Return [X, Y] of the center of cell containing provided text 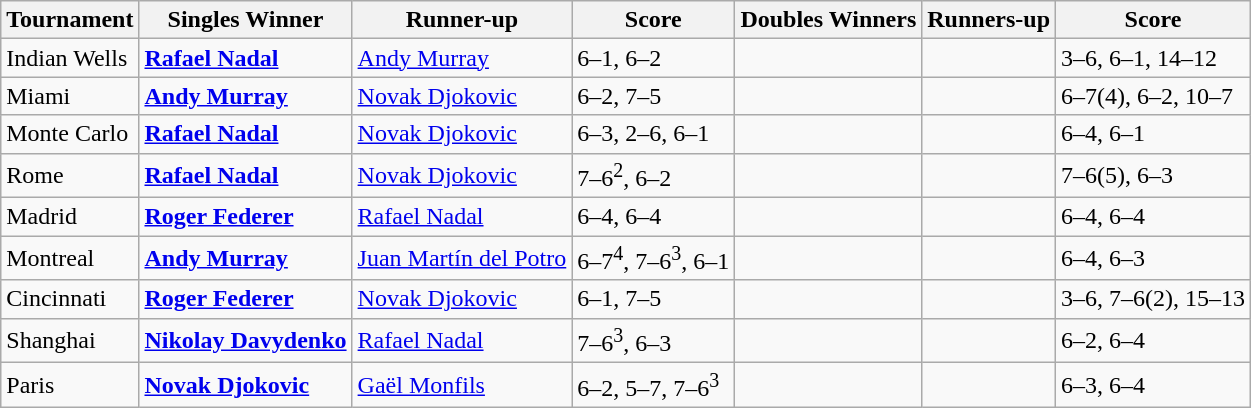
6–4, 6–3 [1154, 258]
7–63, 6–3 [654, 340]
Gaël Monfils [462, 386]
Paris [70, 386]
Cincinnati [70, 299]
7–62, 6–2 [654, 176]
6–1, 7–5 [654, 299]
6–3, 6–4 [1154, 386]
3–6, 6–1, 14–12 [1154, 58]
7–6(5), 6–3 [1154, 176]
Miami [70, 96]
Juan Martín del Potro [462, 258]
6–1, 6–2 [654, 58]
6–2, 5–7, 7–63 [654, 386]
6–3, 2–6, 6–1 [654, 134]
Montreal [70, 258]
Madrid [70, 217]
6–74, 7–63, 6–1 [654, 258]
Shanghai [70, 340]
Nikolay Davydenko [246, 340]
Rome [70, 176]
Runner-up [462, 20]
Runners-up [989, 20]
Doubles Winners [828, 20]
6–7(4), 6–2, 10–7 [1154, 96]
6–4, 6–1 [1154, 134]
Singles Winner [246, 20]
3–6, 7–6(2), 15–13 [1154, 299]
Tournament [70, 20]
6–2, 7–5 [654, 96]
Monte Carlo [70, 134]
Indian Wells [70, 58]
6–2, 6–4 [1154, 340]
